Identify which cell holds the provided text, then report its [x, y] central coordinate. 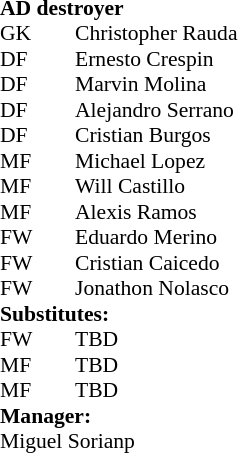
Cristian Burgos [156, 135]
Michael Lopez [156, 161]
Alexis Ramos [156, 212]
Christopher Rauda [156, 33]
Eduardo Merino [156, 237]
Marvin Molina [156, 85]
Will Castillo [156, 187]
Cristian Caicedo [156, 263]
GK [19, 33]
Jonathon Nolasco [156, 289]
Alejandro Serrano [156, 110]
Manager: [118, 416]
Ernesto Crespin [156, 59]
Substitutes: [118, 314]
